Extract the [x, y] coordinate from the center of the cell holding the provided text.  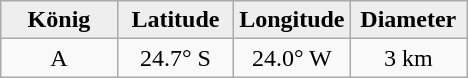
Latitude [175, 20]
Diameter [408, 20]
König [59, 20]
24.0° W [292, 58]
A [59, 58]
Longitude [292, 20]
3 km [408, 58]
24.7° S [175, 58]
